Return [X, Y] of the center of cell containing provided text 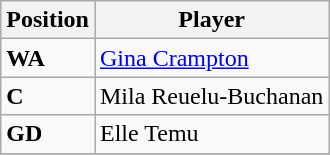
Mila Reuelu-Buchanan [211, 96]
Position [48, 20]
Player [211, 20]
Elle Temu [211, 134]
GD [48, 134]
WA [48, 58]
Gina Crampton [211, 58]
C [48, 96]
